Determine the (X, Y) coordinate at the center of the cell enclosing the given text.  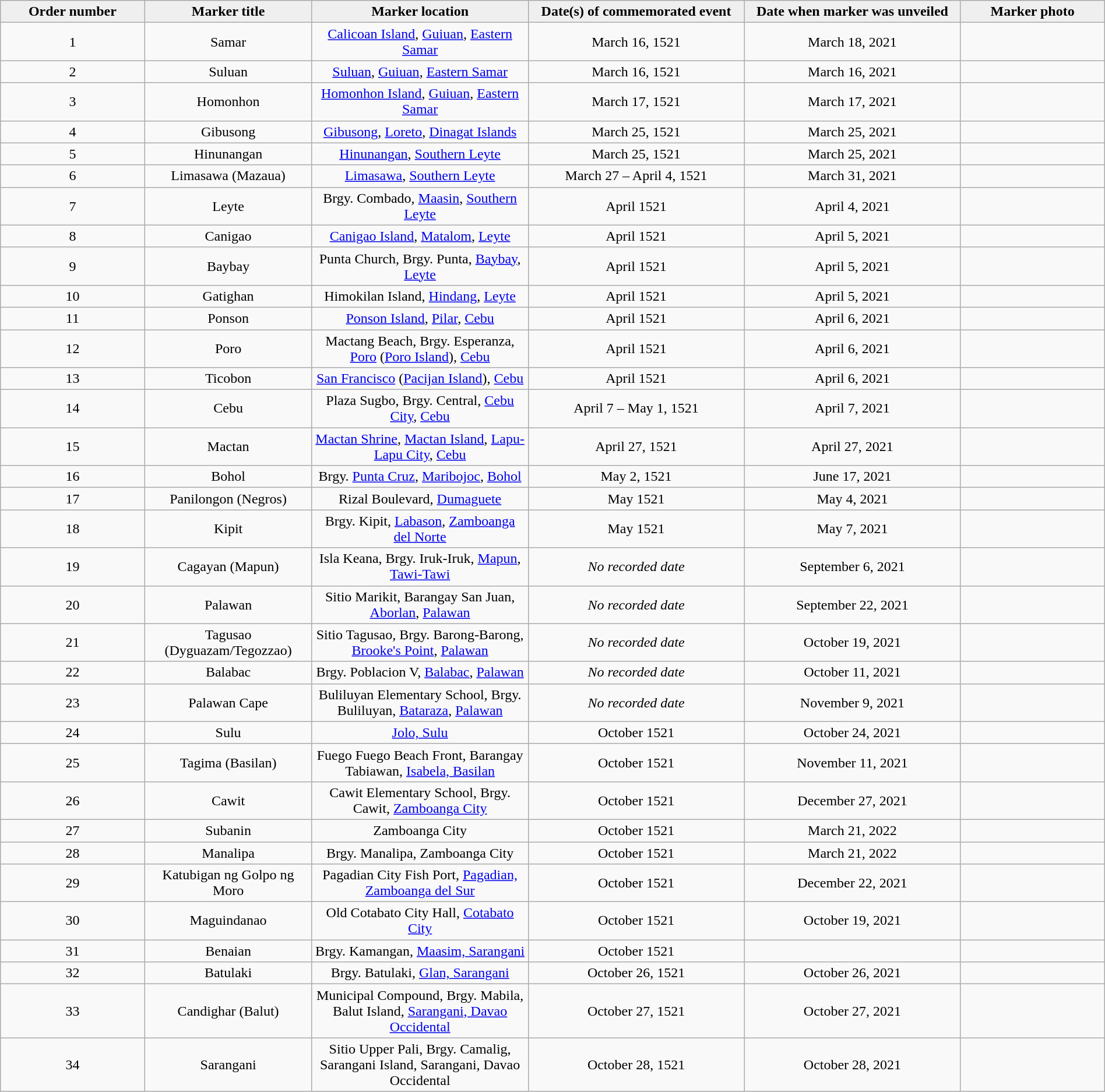
Sitio Upper Pali, Brgy. Camalig, Sarangani Island, Sarangani, Davao Occidental (420, 1065)
Date(s) of commemorated event (636, 12)
October 11, 2021 (852, 672)
November 11, 2021 (852, 762)
27 (72, 830)
Jolo, Sulu (420, 732)
Buliluyan Elementary School, Brgy. Buliluyan, Bataraza, Palawan (420, 703)
8 (72, 236)
34 (72, 1065)
Hinunangan, Southern Leyte (420, 154)
Pagadian City Fish Port, Pagadian, Zamboanga del Sur (420, 883)
Gatighan (228, 296)
31 (72, 951)
6 (72, 176)
Leyte (228, 206)
14 (72, 409)
Sarangani (228, 1065)
Palawan Cape (228, 703)
Suluan, Guiuan, Eastern Samar (420, 72)
Candighar (Balut) (228, 1011)
October 27, 1521 (636, 1011)
Homonhon Island, Guiuan, Eastern Samar (420, 101)
30 (72, 921)
Sulu (228, 732)
Panilongon (Negros) (228, 499)
Mactang Beach, Brgy. Esperanza, Poro (Poro Island), Cebu (420, 348)
Brgy. Manalipa, Zamboanga City (420, 853)
Sitio Marikit, Barangay San Juan, Aborlan, Palawan (420, 605)
Ponson (228, 318)
November 9, 2021 (852, 703)
Brgy. Batulaki, Glan, Sarangani (420, 973)
Canigao (228, 236)
Mactan (228, 446)
29 (72, 883)
Balabac (228, 672)
Date when marker was unveiled (852, 12)
Manalipa (228, 853)
12 (72, 348)
Katubigan ng Golpo ng Moro (228, 883)
Isla Keana, Brgy. Iruk-Iruk, Mapun, Tawi-Tawi (420, 566)
Cagayan (Mapun) (228, 566)
April 7 – May 1, 1521 (636, 409)
10 (72, 296)
Canigao Island, Matalom, Leyte (420, 236)
Kipit (228, 529)
16 (72, 477)
Brgy. Punta Cruz, Maribojoc, Bohol (420, 477)
March 16, 2021 (852, 72)
11 (72, 318)
April 4, 2021 (852, 206)
Ponson Island, Pilar, Cebu (420, 318)
Gibusong, Loreto, Dinagat Islands (420, 132)
Plaza Sugbo, Brgy. Central, Cebu City, Cebu (420, 409)
Cawit Elementary School, Brgy. Cawit, Zamboanga City (420, 801)
Municipal Compound, Brgy. Mabila, Balut Island, Sarangani, Davao Occidental (420, 1011)
22 (72, 672)
Fuego Fuego Beach Front, Barangay Tabiawan, Isabela, Basilan (420, 762)
March 27 – April 4, 1521 (636, 176)
Sitio Tagusao, Brgy. Barong-Barong, Brooke's Point, Palawan (420, 642)
April 27, 1521 (636, 446)
December 27, 2021 (852, 801)
24 (72, 732)
Calicoan Island, Guiuan, Eastern Samar (420, 42)
9 (72, 266)
Rizal Boulevard, Dumaguete (420, 499)
33 (72, 1011)
26 (72, 801)
Himokilan Island, Hindang, Leyte (420, 296)
March 17, 2021 (852, 101)
Palawan (228, 605)
Homonhon (228, 101)
Mactan Shrine, Mactan Island, Lapu-Lapu City, Cebu (420, 446)
March 31, 2021 (852, 176)
Zamboanga City (420, 830)
Suluan (228, 72)
23 (72, 703)
Marker location (420, 12)
5 (72, 154)
32 (72, 973)
March 17, 1521 (636, 101)
March 18, 2021 (852, 42)
Benaian (228, 951)
December 22, 2021 (852, 883)
September 6, 2021 (852, 566)
Limasawa (Mazaua) (228, 176)
Batulaki (228, 973)
Marker photo (1033, 12)
May 7, 2021 (852, 529)
Hinunangan (228, 154)
Punta Church, Brgy. Punta, Baybay, Leyte (420, 266)
15 (72, 446)
San Francisco (Pacijan Island), Cebu (420, 379)
Bohol (228, 477)
Samar (228, 42)
Limasawa, Southern Leyte (420, 176)
May 4, 2021 (852, 499)
Brgy. Kamangan, Maasim, Sarangani (420, 951)
Poro (228, 348)
October 28, 2021 (852, 1065)
October 26, 2021 (852, 973)
Tagima (Basilan) (228, 762)
April 7, 2021 (852, 409)
13 (72, 379)
Ticobon (228, 379)
Brgy. Combado, Maasin, Southern Leyte (420, 206)
September 22, 2021 (852, 605)
Baybay (228, 266)
20 (72, 605)
17 (72, 499)
Tagusao (Dyguazam/Tegozzao) (228, 642)
October 24, 2021 (852, 732)
Old Cotabato City Hall, Cotabato City (420, 921)
Brgy. Poblacion V, Balabac, Palawan (420, 672)
Cawit (228, 801)
3 (72, 101)
2 (72, 72)
October 28, 1521 (636, 1065)
Cebu (228, 409)
May 2, 1521 (636, 477)
Subanin (228, 830)
April 27, 2021 (852, 446)
28 (72, 853)
4 (72, 132)
Order number (72, 12)
7 (72, 206)
18 (72, 529)
June 17, 2021 (852, 477)
25 (72, 762)
19 (72, 566)
October 26, 1521 (636, 973)
Maguindanao (228, 921)
Brgy. Kipit, Labason, Zamboanga del Norte (420, 529)
October 27, 2021 (852, 1011)
21 (72, 642)
1 (72, 42)
Gibusong (228, 132)
Marker title (228, 12)
